Locate the cell with the specified text and output its [x, y] center coordinate. 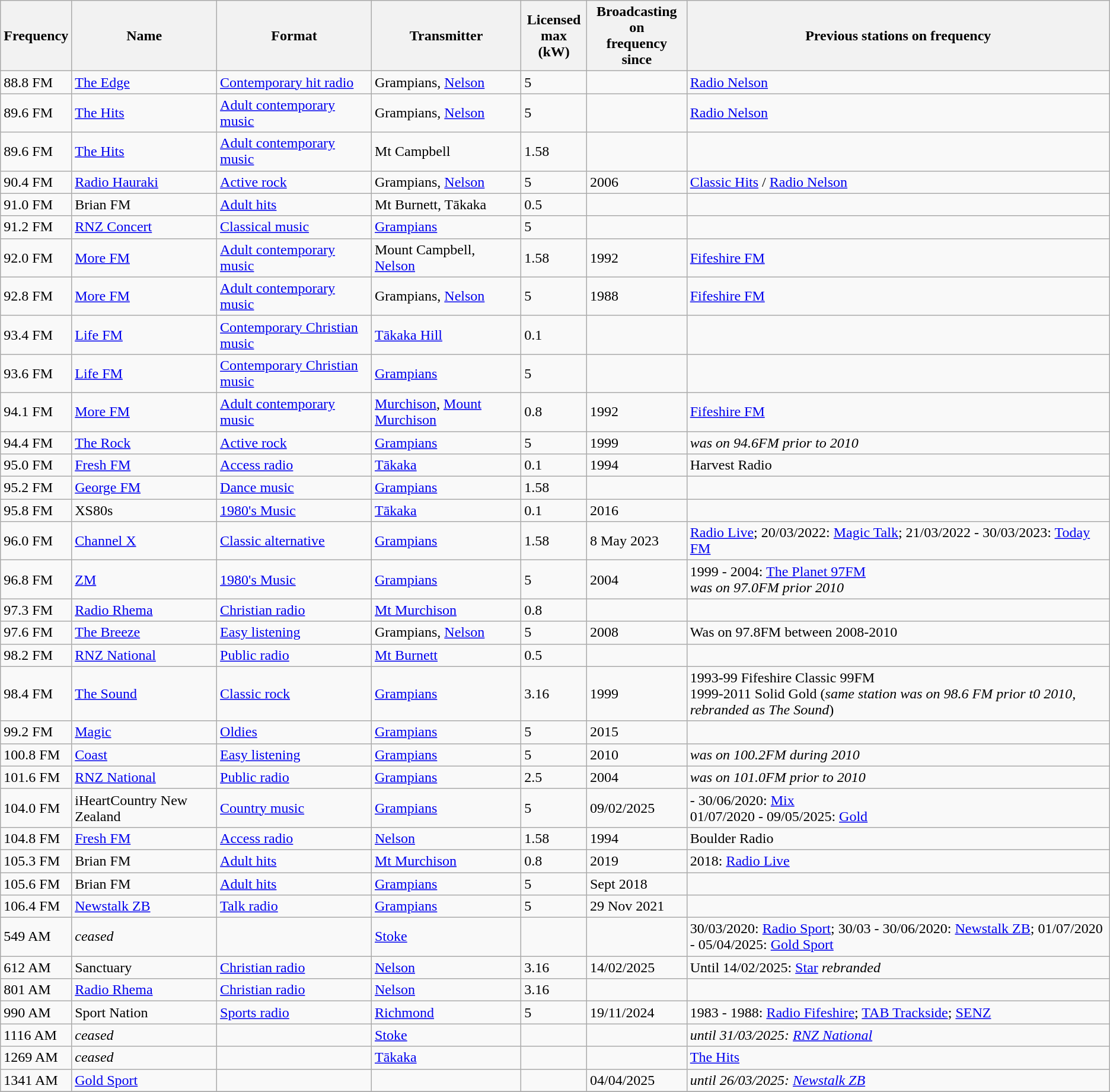
Oldies [294, 732]
1269 AM [36, 1058]
Sports radio [294, 1013]
1116 AM [36, 1035]
96.8 FM [36, 580]
91.2 FM [36, 227]
Mt Burnett, Tākaka [446, 205]
91.0 FM [36, 205]
The Breeze [145, 633]
Magic [145, 732]
96.0 FM [36, 541]
801 AM [36, 990]
101.6 FM [36, 777]
2018: Radio Live [898, 861]
2015 [637, 732]
95.2 FM [36, 488]
Talk radio [294, 906]
2.5 [554, 777]
The Rock [145, 443]
The Edge [145, 82]
- 30/06/2020: Mix 01/07/2020 - 09/05/2025: Gold [898, 807]
30/03/2020: Radio Sport; 30/03 - 30/06/2020: Newstalk ZB; 01/07/2020 - 05/04/2025: Gold Sport [898, 937]
105.6 FM [36, 884]
Classical music [294, 227]
95.0 FM [36, 465]
RNZ Concert [145, 227]
Tākaka Hill [446, 334]
2016 [637, 510]
Harvest Radio [898, 465]
94.1 FM [36, 411]
1993-99 Fifeshire Classic 99FM 1999-2011 Solid Gold (same station was on 98.6 FM prior t0 2010, rebranded as The Sound) [898, 694]
iHeartCountry New Zealand [145, 807]
George FM [145, 488]
Sanctuary [145, 968]
97.3 FM [36, 610]
105.3 FM [36, 861]
1341 AM [36, 1080]
Newstalk ZB [145, 906]
Transmitter [446, 36]
Murchison, Mount Murchison [446, 411]
Sept 2018 [637, 884]
Radio Hauraki [145, 182]
104.8 FM [36, 838]
Mt Campbell [446, 152]
93.4 FM [36, 334]
Boulder Radio [898, 838]
1983 - 1988: Radio Fifeshire; TAB Trackside; SENZ [898, 1013]
Was on 97.8FM between 2008-2010 [898, 633]
Format [294, 36]
94.4 FM [36, 443]
until 26/03/2025: Newstalk ZB [898, 1080]
Licensed max (kW) [554, 36]
Frequency [36, 36]
Name [145, 36]
14/02/2025 [637, 968]
106.4 FM [36, 906]
Sport Nation [145, 1013]
88.8 FM [36, 82]
until 31/03/2025: RNZ National [898, 1035]
1999 - 2004: The Planet 97FM was on 97.0FM prior 2010 [898, 580]
2010 [637, 755]
Radio Live; 20/03/2022: Magic Talk; 21/03/2022 - 30/03/2023: Today FM [898, 541]
2008 [637, 633]
was on 100.2FM during 2010 [898, 755]
ZM [145, 580]
was on 94.6FM prior to 2010 [898, 443]
97.6 FM [36, 633]
XS80s [145, 510]
990 AM [36, 1013]
Channel X [145, 541]
612 AM [36, 968]
92.8 FM [36, 296]
Broadcasting on frequency since [637, 36]
Classic alternative [294, 541]
95.8 FM [36, 510]
104.0 FM [36, 807]
549 AM [36, 937]
93.6 FM [36, 373]
Previous stations on frequency [898, 36]
98.2 FM [36, 655]
2006 [637, 182]
Contemporary hit radio [294, 82]
Country music [294, 807]
Classic Hits / Radio Nelson [898, 182]
90.4 FM [36, 182]
Coast [145, 755]
2019 [637, 861]
92.0 FM [36, 257]
Gold Sport [145, 1080]
The Sound [145, 694]
Dance music [294, 488]
04/04/2025 [637, 1080]
09/02/2025 [637, 807]
100.8 FM [36, 755]
Mount Campbell, Nelson [446, 257]
1988 [637, 296]
Until 14/02/2025: Star rebranded [898, 968]
Mt Burnett [446, 655]
Richmond [446, 1013]
was on 101.0FM prior to 2010 [898, 777]
29 Nov 2021 [637, 906]
Classic rock [294, 694]
99.2 FM [36, 732]
19/11/2024 [637, 1013]
98.4 FM [36, 694]
8 May 2023 [637, 541]
